Return (X, Y) of the center of cell containing provided text 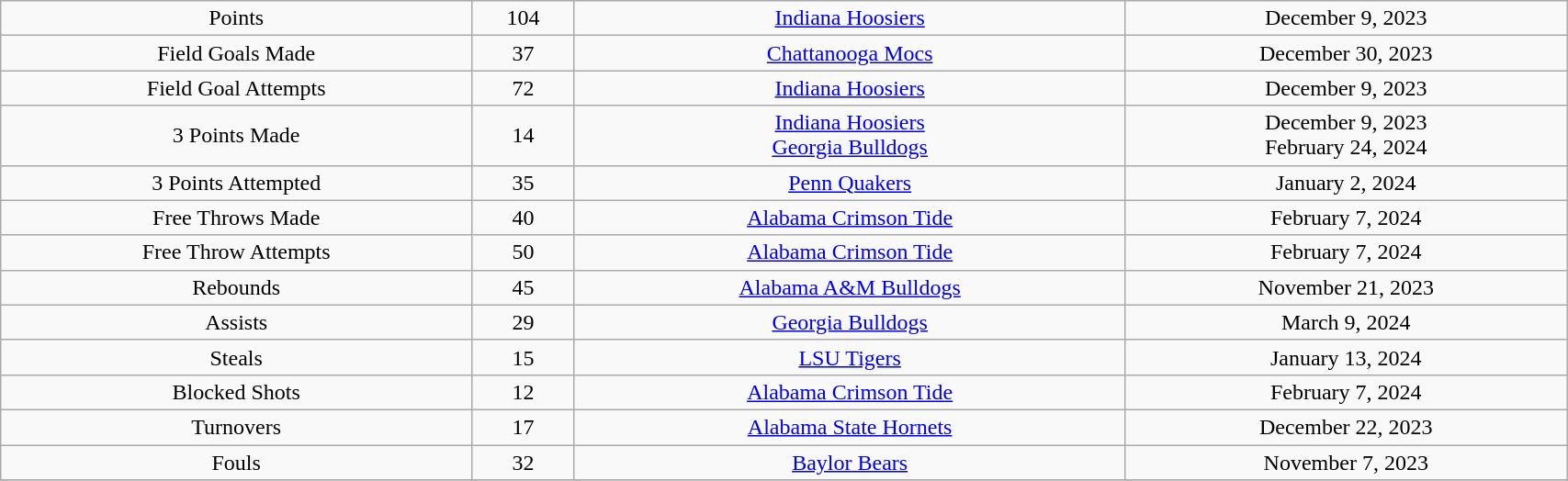
Free Throw Attempts (237, 252)
Steals (237, 357)
Field Goal Attempts (237, 88)
50 (524, 252)
Baylor Bears (850, 462)
Penn Quakers (850, 183)
December 22, 2023 (1347, 427)
Alabama State Hornets (850, 427)
Fouls (237, 462)
15 (524, 357)
Turnovers (237, 427)
35 (524, 183)
14 (524, 136)
Blocked Shots (237, 392)
Field Goals Made (237, 53)
January 13, 2024 (1347, 357)
Indiana HoosiersGeorgia Bulldogs (850, 136)
Chattanooga Mocs (850, 53)
January 2, 2024 (1347, 183)
29 (524, 322)
December 9, 2023February 24, 2024 (1347, 136)
Free Throws Made (237, 218)
3 Points Made (237, 136)
12 (524, 392)
Assists (237, 322)
3 Points Attempted (237, 183)
November 21, 2023 (1347, 287)
Rebounds (237, 287)
Points (237, 18)
72 (524, 88)
Alabama A&M Bulldogs (850, 287)
LSU Tigers (850, 357)
40 (524, 218)
November 7, 2023 (1347, 462)
104 (524, 18)
March 9, 2024 (1347, 322)
45 (524, 287)
37 (524, 53)
17 (524, 427)
32 (524, 462)
Georgia Bulldogs (850, 322)
December 30, 2023 (1347, 53)
